Search for the cell housing the specified text and yield its [X, Y] center coordinate. 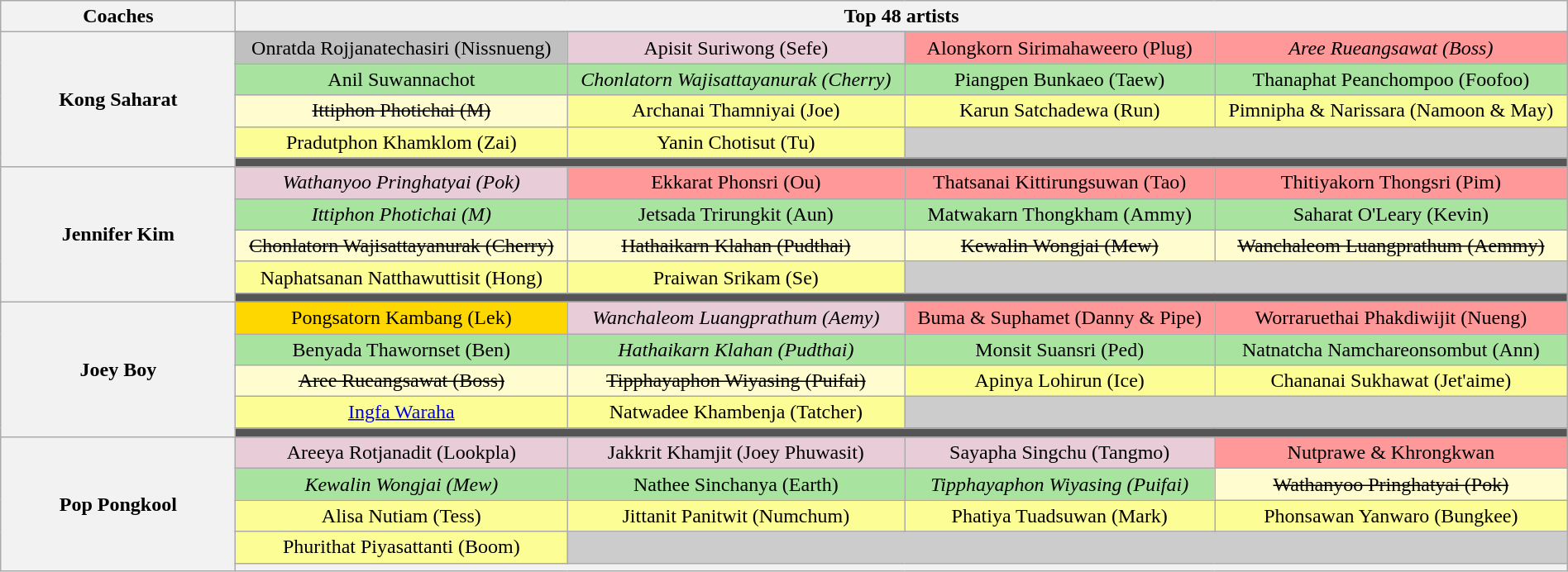
Piangpen Bunkaeo (Taew) [1060, 79]
Monsit Suansri (Ped) [1060, 350]
Thitiyakorn Thongsri (Pim) [1391, 183]
Pongsatorn Kambang (Lek) [402, 317]
Thanaphat Peanchompoo (Foofoo) [1391, 79]
Archanai Thamniyai (Joe) [736, 111]
Jetsada Trirungkit (Aun) [736, 214]
Praiwan Srikam (Se) [736, 277]
Phatiya Tuadsuwan (Mark) [1060, 516]
Anil Suwannachot [402, 79]
Phonsawan Yanwaro (Bungkee) [1391, 516]
Pradutphon Khamklom (Zai) [402, 142]
Wanchaleom Luangprathum (Aemy) [736, 317]
Karun Satchadewa (Run) [1060, 111]
Yanin Chotisut (Tu) [736, 142]
Saharat O'Leary (Kevin) [1391, 214]
Ingfa Waraha [402, 412]
Buma & Suphamet (Danny & Pipe) [1060, 317]
Benyada Thawornset (Ben) [402, 350]
Naphatsanan Natthawuttisit (Hong) [402, 277]
Kong Saharat [118, 99]
Ekkarat Phonsri (Ou) [736, 183]
Jennifer Kim [118, 235]
Alongkorn Sirimahaweero (Plug) [1060, 48]
Pimnipha & Narissara (Namoon & May) [1391, 111]
Matwakarn Thongkham (Ammy) [1060, 214]
Phurithat Piyasattanti (Boom) [402, 547]
Pop Pongkool [118, 504]
Nathee Sinchanya (Earth) [736, 484]
Worraruethai Phakdiwijit (Nueng) [1391, 317]
Wanchaleom Luangprathum (Aemmy) [1391, 245]
Joey Boy [118, 369]
Chananai Sukhawat (Jet'aime) [1391, 381]
Natwadee Khambenja (Tatcher) [736, 412]
Sayapha Singchu (Tangmo) [1060, 453]
Thatsanai Kittirungsuwan (Tao) [1060, 183]
Natnatcha Namchareonsombut (Ann) [1391, 350]
Apinya Lohirun (Ice) [1060, 381]
Top 48 artists [901, 17]
Alisa Nutiam (Tess) [402, 516]
Apisit Suriwong (Sefe) [736, 48]
Onratda Rojjanatechasiri (Nissnueng) [402, 48]
Nutprawe & Khrongkwan [1391, 453]
Coaches [118, 17]
Jakkrit Khamjit (Joey Phuwasit) [736, 453]
Areeya Rotjanadit (Lookpla) [402, 453]
Jittanit Panitwit (Numchum) [736, 516]
